Determine the [x, y] coordinate at the center of the cell enclosing the given text.  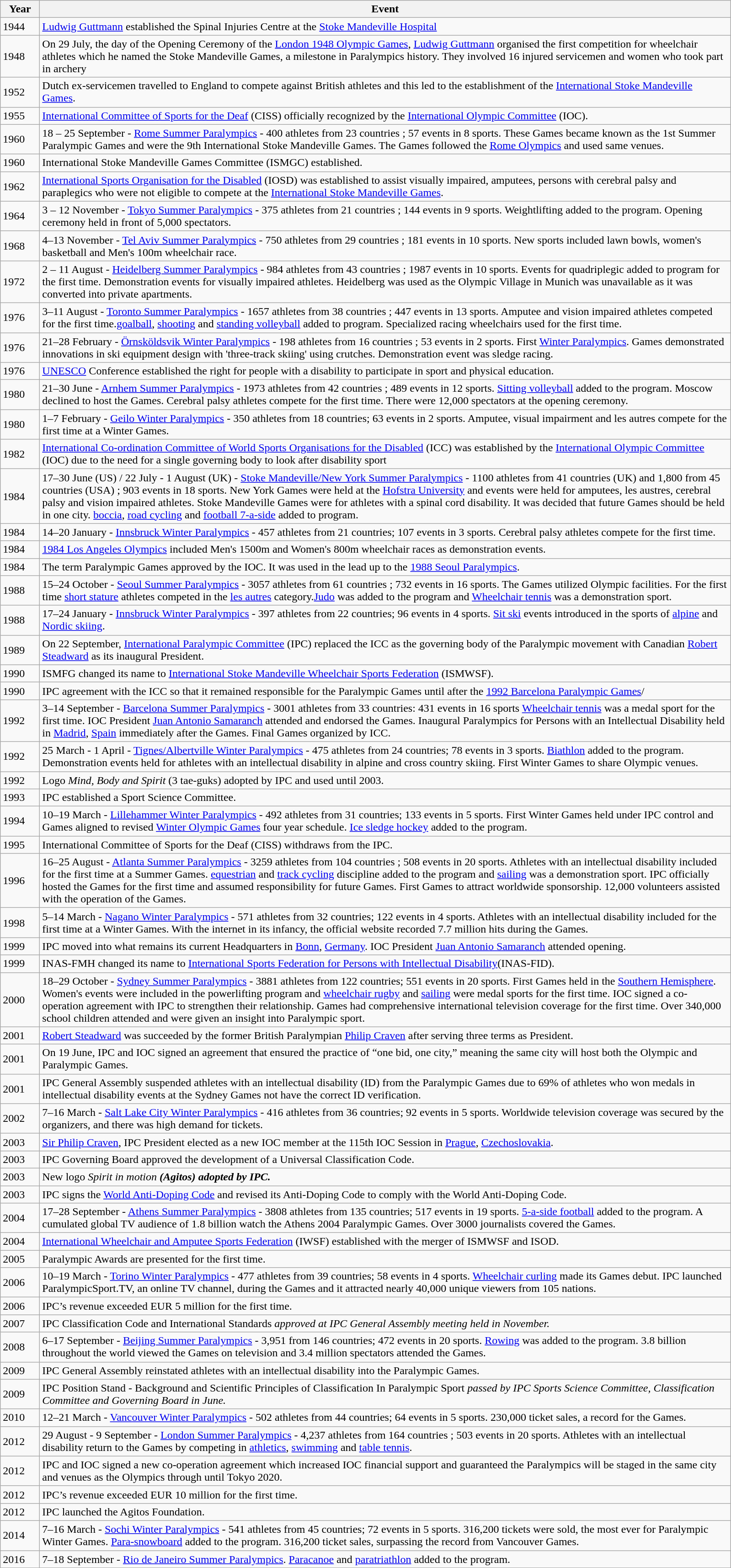
IPC moved into what remains its current Headquarters in Bonn, Germany. IOC President Juan Antonio Samaranch attended opening. [385, 946]
1955 [20, 116]
2010 [20, 1418]
IPC launched the Agitos Foundation. [385, 1512]
The term Paralympic Games approved by the IOC. It was used in the lead up to the 1988 Seoul Paralympics. [385, 567]
2008 [20, 1347]
International Committee of Sports for the Deaf (CISS) officially recognized by the International Olympic Committee (IOC). [385, 116]
2002 [20, 1118]
IPC’s revenue exceeded EUR 5 million for the first time. [385, 1306]
1944 [20, 27]
ISMFG changed its name to International Stoke Mandeville Wheelchair Sports Federation (ISMWSF). [385, 673]
1962 [20, 187]
1994 [20, 821]
1989 [20, 650]
1982 [20, 454]
1968 [20, 246]
1948 [20, 56]
1952 [20, 92]
IPC Governing Board approved the development of a Universal Classification Code. [385, 1159]
Ludwig Guttmann established the Spinal Injuries Centre at the Stoke Mandeville Hospital [385, 27]
INAS-FMH changed its name to International Sports Federation for Persons with Intellectual Disability(INAS-FID). [385, 964]
1964 [20, 216]
IPC established a Sport Science Committee. [385, 798]
1998 [20, 923]
Sir Philip Craven, IPC President elected as a new IOC member at the 115th IOC Session in Prague, Czechoslovakia. [385, 1142]
1984 Los Angeles Olympics included Men's 1500m and Women's 800m wheelchair races as demonstration events. [385, 549]
1996 [20, 880]
Year [20, 9]
2005 [20, 1259]
2000 [20, 999]
Robert Steadward was succeeded by the former British Paralympian Philip Craven after serving three terms as President. [385, 1035]
2014 [20, 1535]
12–21 March - Vancouver Winter Paralympics - 502 athletes from 44 countries; 64 events in 5 sports. 230,000 ticket sales, a record for the Games. [385, 1418]
1993 [20, 798]
1995 [20, 845]
IPC Classification Code and International Standards approved at IPC General Assembly meeting held in November. [385, 1323]
UNESCO Conference established the right for people with a disability to participate in sport and physical education. [385, 371]
IPC’s revenue exceeded EUR 10 million for the first time. [385, 1494]
International Wheelchair and Amputee Sports Federation (IWSF) established with the merger of ISMWSF and ISOD. [385, 1242]
New logo Spirit in motion (Agitos) adopted by IPC. [385, 1177]
2016 [20, 1559]
1972 [20, 282]
Paralympic Awards are presented for the first time. [385, 1259]
Event [385, 9]
Logo Mind, Body and Spirit (3 tae-guks) adopted by IPC and used until 2003. [385, 780]
IPC General Assembly reinstated athletes with an intellectual disability into the Paralympic Games. [385, 1371]
7–18 September - Rio de Janeiro Summer Paralympics. Paracanoe and paratriathlon added to the program. [385, 1559]
IPC signs the World Anti-Doping Code and revised its Anti-Doping Code to comply with the World Anti-Doping Code. [385, 1195]
IPC agreement with the ICC so that it remained responsible for the Paralympic Games until after the 1992 Barcelona Paralympic Games/ [385, 691]
International Committee of Sports for the Deaf (CISS) withdraws from the IPC. [385, 845]
2007 [20, 1323]
International Stoke Mandeville Games Committee (ISMGC) established. [385, 163]
